From the cell containing the given text, extract its center point as [X, Y] coordinate. 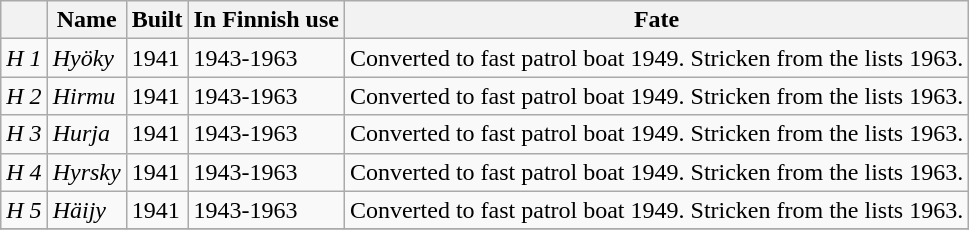
Name [86, 20]
H 4 [24, 172]
Built [157, 20]
Hyöky [86, 58]
H 5 [24, 210]
H 3 [24, 134]
Hurja [86, 134]
Hirmu [86, 96]
In Finnish use [266, 20]
Fate [656, 20]
H 1 [24, 58]
H 2 [24, 96]
Hyrsky [86, 172]
Häijy [86, 210]
